Return [x, y] of the center of cell containing provided text 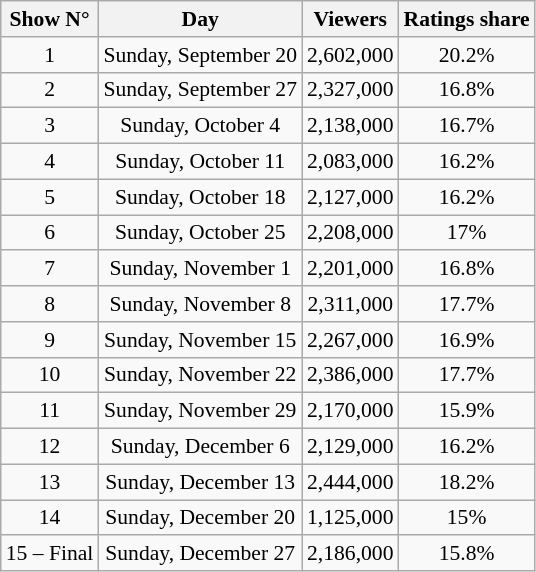
4 [50, 162]
Ratings share [466, 19]
15 – Final [50, 554]
3 [50, 126]
Sunday, November 29 [200, 411]
11 [50, 411]
6 [50, 233]
16.9% [466, 340]
Sunday, September 20 [200, 55]
2,602,000 [350, 55]
2,208,000 [350, 233]
2,138,000 [350, 126]
Sunday, October 25 [200, 233]
2,127,000 [350, 197]
Day [200, 19]
Sunday, November 8 [200, 304]
Sunday, October 4 [200, 126]
2 [50, 90]
9 [50, 340]
Sunday, December 27 [200, 554]
1 [50, 55]
2,311,000 [350, 304]
20.2% [466, 55]
8 [50, 304]
2,327,000 [350, 90]
Sunday, November 15 [200, 340]
2,186,000 [350, 554]
1,125,000 [350, 518]
Sunday, October 18 [200, 197]
15.8% [466, 554]
2,267,000 [350, 340]
Sunday, December 13 [200, 482]
12 [50, 447]
10 [50, 375]
Sunday, September 27 [200, 90]
5 [50, 197]
Sunday, November 1 [200, 269]
Sunday, December 20 [200, 518]
2,170,000 [350, 411]
7 [50, 269]
17% [466, 233]
2,083,000 [350, 162]
2,444,000 [350, 482]
Viewers [350, 19]
Sunday, December 6 [200, 447]
2,129,000 [350, 447]
16.7% [466, 126]
2,386,000 [350, 375]
Show N° [50, 19]
15.9% [466, 411]
Sunday, October 11 [200, 162]
15% [466, 518]
13 [50, 482]
Sunday, November 22 [200, 375]
14 [50, 518]
2,201,000 [350, 269]
18.2% [466, 482]
